Find where the given text appears and provide that cell's center as [x, y] coordinate. 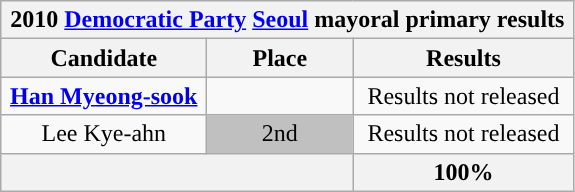
Results [464, 58]
2010 Democratic Party Seoul mayoral primary results [288, 20]
Candidate [104, 58]
Han Myeong-sook [104, 96]
100% [464, 172]
Place [280, 58]
Lee Kye-ahn [104, 134]
2nd [280, 134]
